Find where the given text appears and provide that cell's center as [X, Y] coordinate. 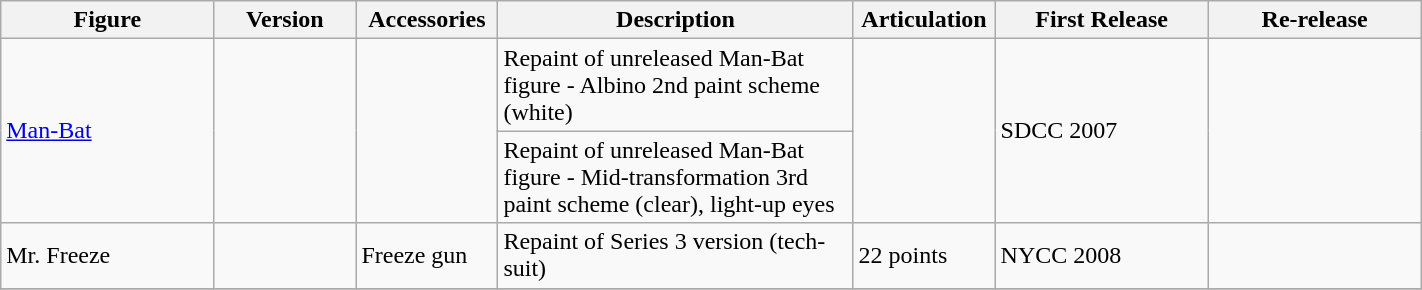
SDCC 2007 [1102, 131]
Accessories [427, 20]
Figure [108, 20]
First Release [1102, 20]
Mr. Freeze [108, 256]
22 points [924, 256]
Man-Bat [108, 131]
Version [285, 20]
NYCC 2008 [1102, 256]
Freeze gun [427, 256]
Repaint of Series 3 version (tech-suit) [676, 256]
Repaint of unreleased Man-Bat figure - Albino 2nd paint scheme (white) [676, 85]
Articulation [924, 20]
Re-release [1314, 20]
Description [676, 20]
Repaint of unreleased Man-Bat figure - Mid-transformation 3rd paint scheme (clear), light-up eyes [676, 177]
